Provide the [x, y] coordinate of the cell's center where the given text is located.  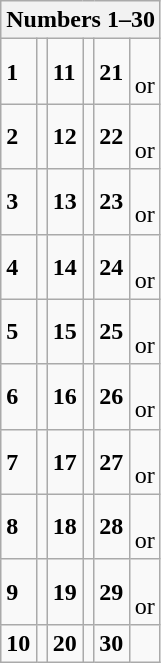
18 [64, 526]
15 [64, 332]
20 [64, 643]
17 [64, 462]
29 [112, 592]
3 [18, 202]
21 [112, 72]
Numbers 1–30 [81, 20]
10 [18, 643]
1 [18, 72]
28 [112, 526]
4 [18, 266]
27 [112, 462]
11 [64, 72]
16 [64, 396]
23 [112, 202]
9 [18, 592]
7 [18, 462]
22 [112, 136]
14 [64, 266]
19 [64, 592]
13 [64, 202]
2 [18, 136]
5 [18, 332]
24 [112, 266]
12 [64, 136]
8 [18, 526]
26 [112, 396]
30 [112, 643]
6 [18, 396]
25 [112, 332]
